Return the (x, y) coordinate for the center point of the cell that contains the specified text.  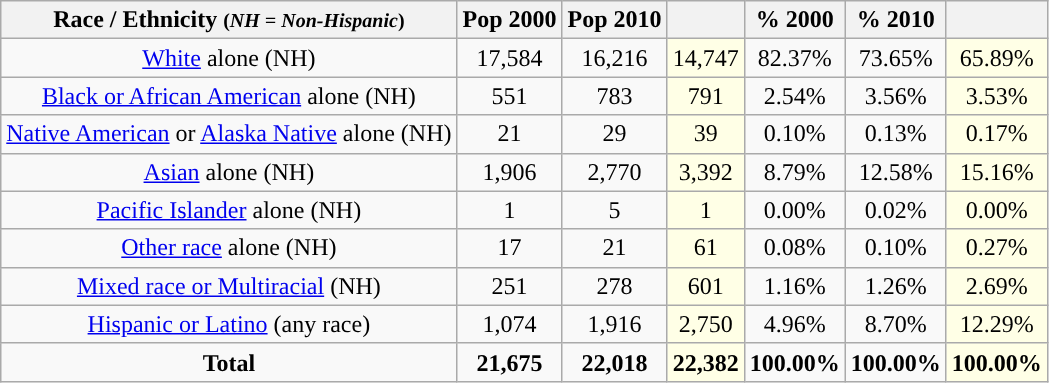
Asian alone (NH) (229, 172)
Pop 2010 (614, 20)
29 (614, 134)
12.58% (896, 172)
0.02% (896, 210)
3,392 (706, 172)
Race / Ethnicity (NH = Non-Hispanic) (229, 20)
82.37% (794, 58)
4.96% (794, 324)
21,675 (510, 362)
22,382 (706, 362)
39 (706, 134)
14,747 (706, 58)
251 (510, 286)
17 (510, 248)
Mixed race or Multiracial (NH) (229, 286)
Other race alone (NH) (229, 248)
1,074 (510, 324)
3.56% (896, 96)
5 (614, 210)
2,750 (706, 324)
16,216 (614, 58)
1.16% (794, 286)
% 2000 (794, 20)
2.54% (794, 96)
2.69% (996, 286)
2,770 (614, 172)
278 (614, 286)
Pacific Islander alone (NH) (229, 210)
551 (510, 96)
61 (706, 248)
White alone (NH) (229, 58)
Hispanic or Latino (any race) (229, 324)
791 (706, 96)
% 2010 (896, 20)
0.13% (896, 134)
17,584 (510, 58)
Black or African American alone (NH) (229, 96)
65.89% (996, 58)
3.53% (996, 96)
601 (706, 286)
12.29% (996, 324)
0.27% (996, 248)
Pop 2000 (510, 20)
Native American or Alaska Native alone (NH) (229, 134)
8.70% (896, 324)
1,906 (510, 172)
15.16% (996, 172)
22,018 (614, 362)
1,916 (614, 324)
1.26% (896, 286)
0.17% (996, 134)
73.65% (896, 58)
8.79% (794, 172)
0.08% (794, 248)
783 (614, 96)
Total (229, 362)
